Provide the (x, y) coordinate of the cell's center where the given text is located.  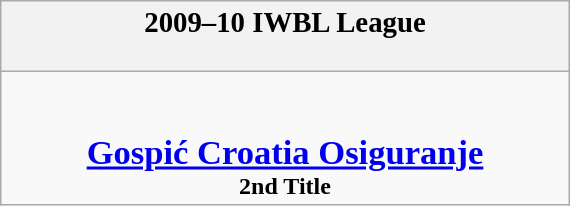
2009–10 IWBL League (284, 36)
Gospić Croatia Osiguranje2nd Title (284, 138)
